Provide the (X, Y) coordinate of the cell's center where the given text is located.  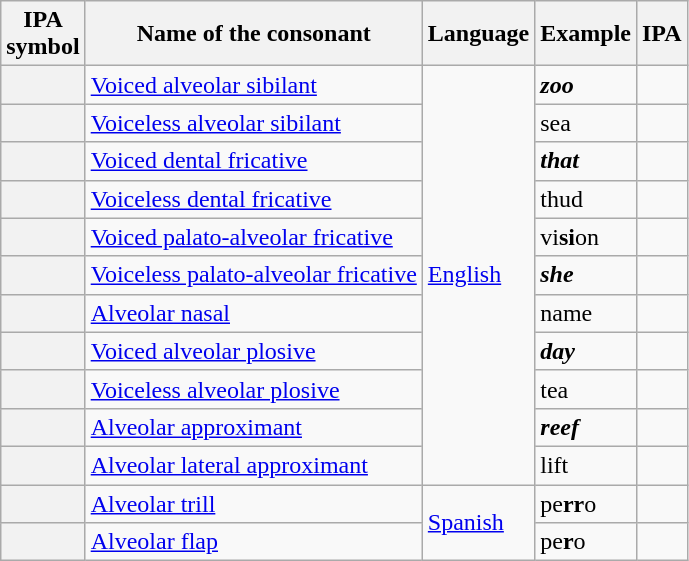
Voiceless palato-alveolar fricative (254, 275)
pero (586, 542)
Voiced palato-alveolar fricative (254, 237)
Alveolar lateral approximant (254, 465)
Language (478, 34)
Voiced alveolar plosive (254, 351)
Voiceless dental fricative (254, 199)
lift (586, 465)
thud (586, 199)
Voiced alveolar sibilant (254, 85)
Alveolar flap (254, 542)
vision (586, 237)
Alveolar trill (254, 503)
sea (586, 123)
English (478, 276)
day (586, 351)
name (586, 313)
IPAsymbol (43, 34)
perro (586, 503)
she (586, 275)
IPA (662, 34)
Voiceless alveolar plosive (254, 389)
that (586, 161)
reef (586, 427)
zoo (586, 85)
Example (586, 34)
Spanish (478, 522)
Alveolar nasal (254, 313)
Voiced dental fricative (254, 161)
Voiceless alveolar sibilant (254, 123)
tea (586, 389)
Name of the consonant (254, 34)
Alveolar approximant (254, 427)
